Search for the cell housing the specified text and yield its (x, y) center coordinate. 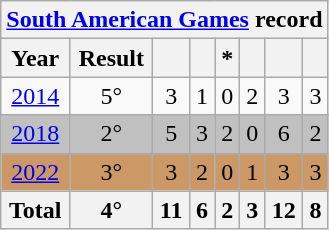
Year (36, 58)
3° (112, 172)
2022 (36, 172)
11 (172, 210)
5 (172, 134)
2° (112, 134)
2014 (36, 96)
South American Games record (164, 20)
5° (112, 96)
Total (36, 210)
4° (112, 210)
Result (112, 58)
12 (284, 210)
* (228, 58)
2018 (36, 134)
8 (316, 210)
